Scan for the cell matching the given text and deliver its [x, y] coordinate at center. 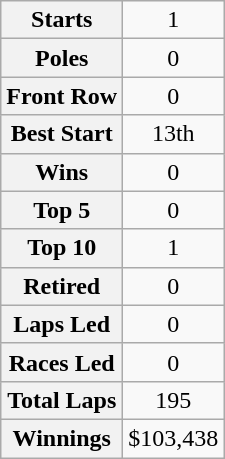
195 [174, 400]
Retired [62, 286]
Poles [62, 58]
13th [174, 134]
Laps Led [62, 324]
$103,438 [174, 438]
Starts [62, 20]
Top 10 [62, 248]
Best Start [62, 134]
Front Row [62, 96]
Winnings [62, 438]
Total Laps [62, 400]
Races Led [62, 362]
Top 5 [62, 210]
Wins [62, 172]
